Determine the (x, y) coordinate at the center of the cell enclosing the given text.  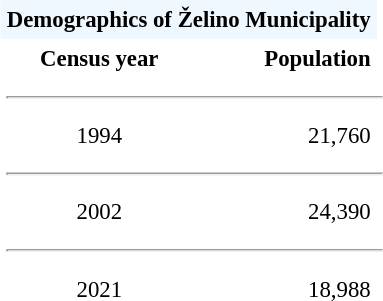
1994 (100, 136)
21,760 (288, 136)
Demographics of Želino Municipality (189, 20)
2002 (100, 212)
Population (288, 58)
24,390 (288, 212)
Census year (100, 58)
